Extract the [X, Y] coordinate from the center of the cell holding the provided text.  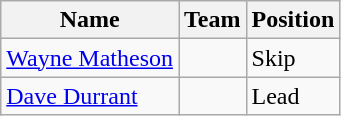
Position [293, 20]
Dave Durrant [90, 96]
Name [90, 20]
Skip [293, 58]
Lead [293, 96]
Wayne Matheson [90, 58]
Team [212, 20]
